Pinpoint the cell where the given text exists, returning its [x, y] midpoint coordinate. 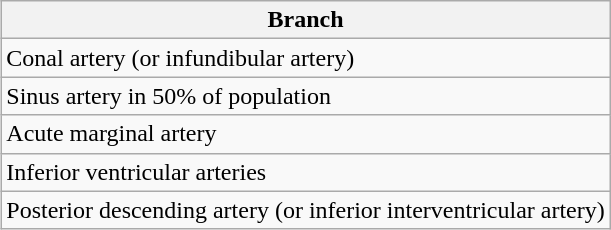
Posterior descending artery (or inferior interventricular artery) [306, 210]
Inferior ventricular arteries [306, 172]
Conal artery (or infundibular artery) [306, 58]
Branch [306, 20]
Acute marginal artery [306, 134]
Sinus artery in 50% of population [306, 96]
